Pinpoint the cell where the given text exists, returning its [x, y] midpoint coordinate. 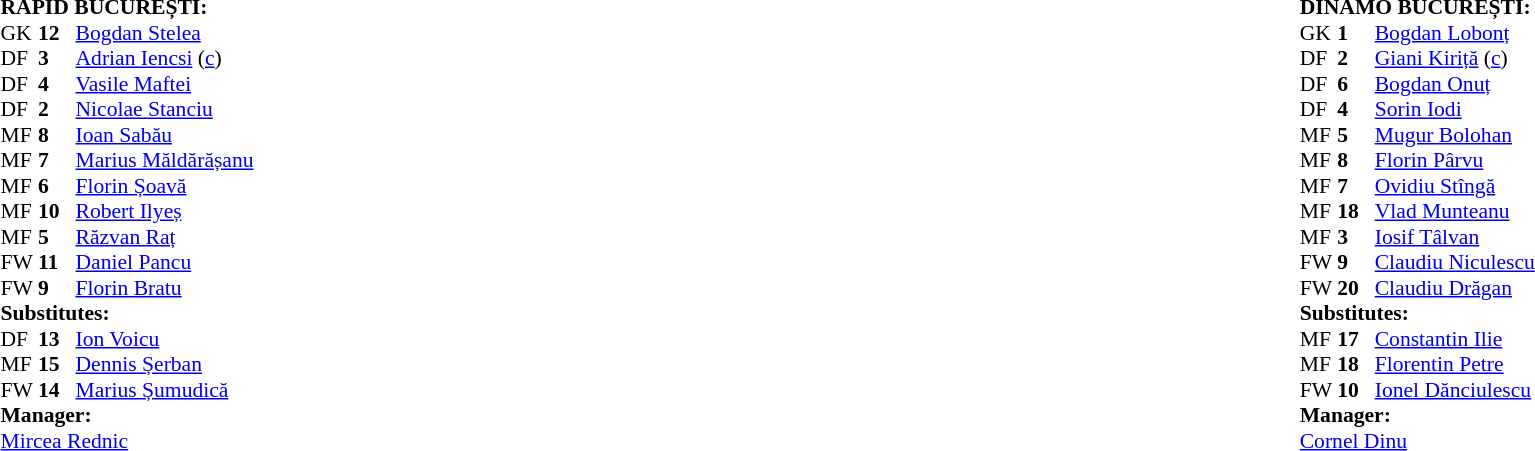
Claudiu Niculescu [1455, 263]
Vasile Maftei [165, 84]
12 [57, 33]
Bogdan Lobonț [1455, 33]
Ovidiu Stîngă [1455, 186]
17 [1356, 339]
Sorin Iodi [1455, 109]
1 [1356, 33]
Marius Măldărășanu [165, 161]
Vlad Munteanu [1455, 211]
Florin Pârvu [1455, 161]
Nicolae Stanciu [165, 109]
Florin Șoavă [165, 186]
Ionel Dănciulescu [1455, 390]
13 [57, 339]
Adrian Iencsi (c) [165, 59]
20 [1356, 288]
Constantin Ilie [1455, 339]
Iosif Tâlvan [1455, 237]
Claudiu Drăgan [1455, 288]
Bogdan Onuț [1455, 84]
Dennis Șerban [165, 365]
Răzvan Raț [165, 237]
Robert Ilyeș [165, 211]
11 [57, 263]
14 [57, 390]
Ion Voicu [165, 339]
Giani Kiriță (c) [1455, 59]
Ioan Sabău [165, 135]
15 [57, 365]
Florin Bratu [165, 288]
Daniel Pancu [165, 263]
Marius Șumudică [165, 390]
Florentin Petre [1455, 365]
Bogdan Stelea [165, 33]
Mugur Bolohan [1455, 135]
